Return [x, y] of the center of cell containing provided text 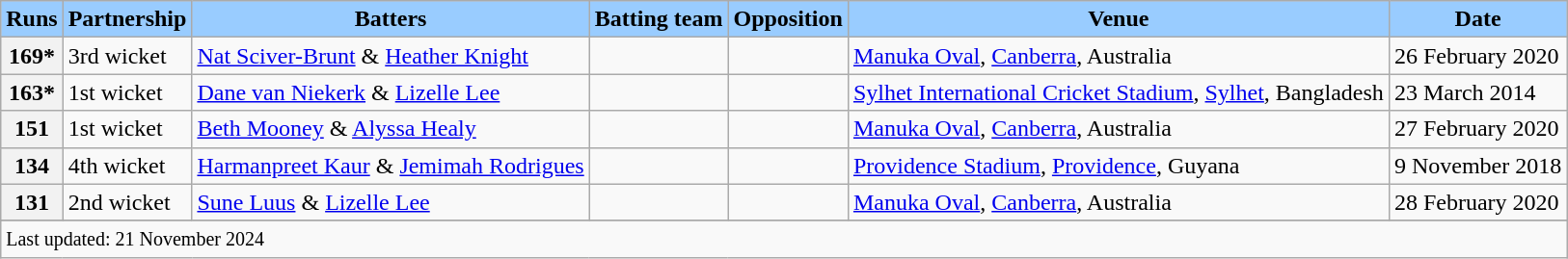
Opposition [788, 19]
23 March 2014 [1477, 92]
Batting team [659, 19]
Runs [32, 19]
Dane van Niekerk & Lizelle Lee [391, 92]
Partnership [127, 19]
26 February 2020 [1477, 56]
4th wicket [127, 166]
131 [32, 202]
Providence Stadium, Providence, Guyana [1119, 166]
3rd wicket [127, 56]
2nd wicket [127, 202]
27 February 2020 [1477, 129]
Sune Luus & Lizelle Lee [391, 202]
163* [32, 92]
28 February 2020 [1477, 202]
Beth Mooney & Alyssa Healy [391, 129]
Venue [1119, 19]
151 [32, 129]
Harmanpreet Kaur & Jemimah Rodrigues [391, 166]
134 [32, 166]
Last updated: 21 November 2024 [784, 239]
Sylhet International Cricket Stadium, Sylhet, Bangladesh [1119, 92]
Batters [391, 19]
169* [32, 56]
Nat Sciver-Brunt & Heather Knight [391, 56]
9 November 2018 [1477, 166]
Date [1477, 19]
